Return [x, y] of the center of cell containing provided text 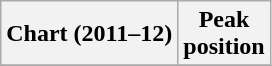
Peakposition [224, 34]
Chart (2011–12) [90, 34]
